Output the (X, Y) coordinate of the center of the cell containing the given text.  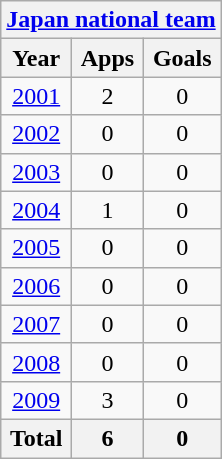
2003 (36, 172)
2008 (36, 362)
2006 (36, 286)
2007 (36, 324)
2001 (36, 96)
2009 (36, 400)
2002 (36, 134)
Goals (182, 58)
Japan national team (111, 20)
2 (108, 96)
Year (36, 58)
2005 (36, 248)
3 (108, 400)
6 (108, 438)
2004 (36, 210)
1 (108, 210)
Total (36, 438)
Apps (108, 58)
